Locate the cell with the specified text and output its (X, Y) center coordinate. 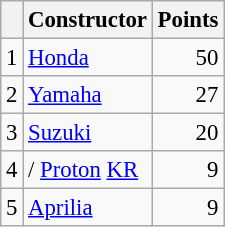
1 (12, 58)
Honda (88, 58)
27 (188, 95)
Constructor (88, 20)
/ Proton KR (88, 170)
20 (188, 133)
Yamaha (88, 95)
5 (12, 208)
3 (12, 133)
2 (12, 95)
Suzuki (88, 133)
4 (12, 170)
50 (188, 58)
Points (188, 20)
Aprilia (88, 208)
